Find where the given text appears and provide that cell's center as [x, y] coordinate. 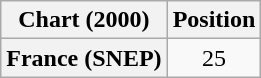
France (SNEP) [84, 58]
Chart (2000) [84, 20]
Position [214, 20]
25 [214, 58]
